Output the [X, Y] coordinate of the center of the cell containing the given text.  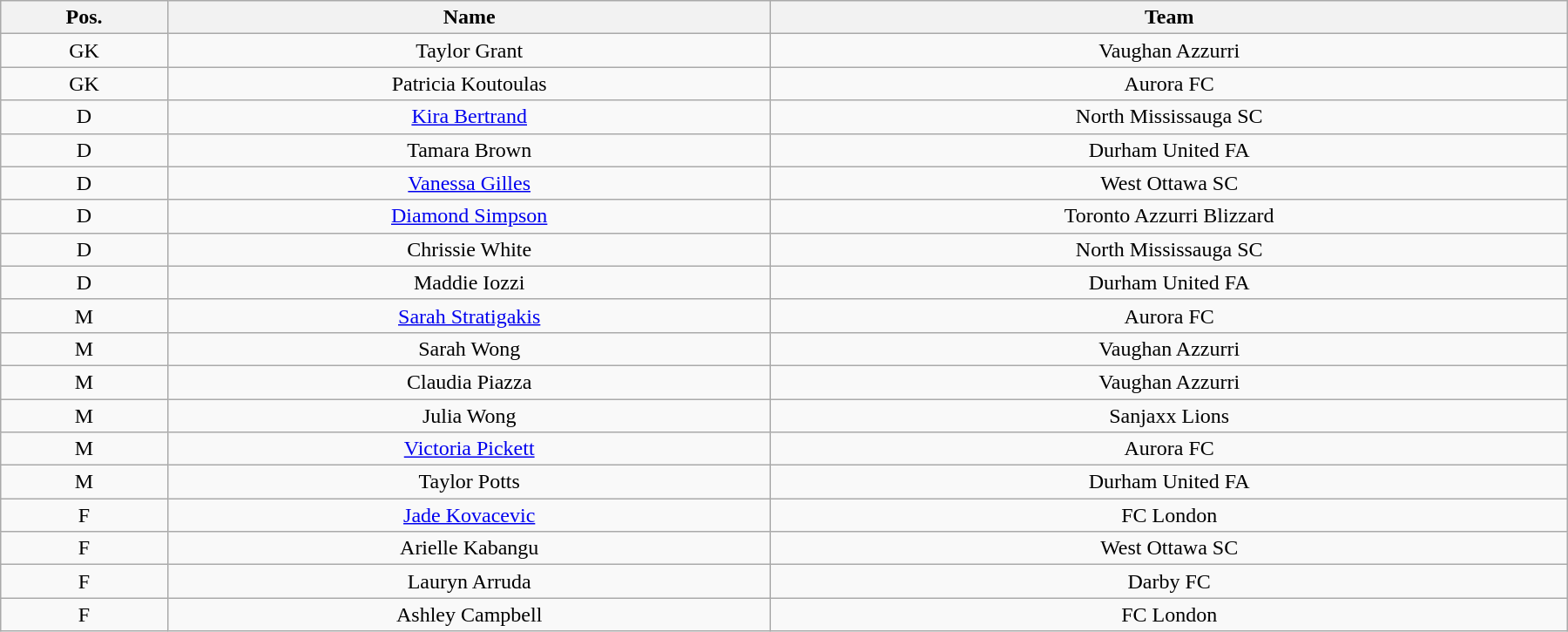
Jade Kovacevic [470, 515]
Diamond Simpson [470, 216]
Team [1169, 17]
Chrissie White [470, 249]
Arielle Kabangu [470, 548]
Kira Bertrand [470, 117]
Maddie Iozzi [470, 282]
Julia Wong [470, 416]
Lauryn Arruda [470, 581]
Sanjaxx Lions [1169, 416]
Patricia Koutoulas [470, 84]
Ashley Campbell [470, 615]
Tamara Brown [470, 150]
Toronto Azzurri Blizzard [1169, 216]
Sarah Wong [470, 349]
Name [470, 17]
Vanessa Gilles [470, 183]
Taylor Grant [470, 51]
Darby FC [1169, 581]
Victoria Pickett [470, 449]
Sarah Stratigakis [470, 316]
Taylor Potts [470, 482]
Pos. [84, 17]
Claudia Piazza [470, 382]
